Find where the given text appears and provide that cell's center as (X, Y) coordinate. 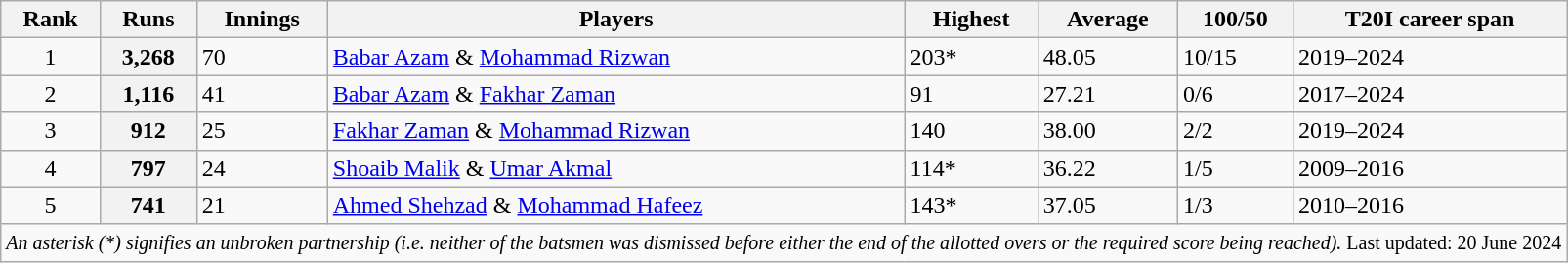
2009–2016 (1429, 168)
797 (148, 168)
4 (51, 168)
140 (971, 131)
27.21 (1108, 94)
Average (1108, 20)
Babar Azam & Fakhar Zaman (615, 94)
203* (971, 57)
36.22 (1108, 168)
1,116 (148, 94)
70 (262, 57)
Runs (148, 20)
25 (262, 131)
2017–2024 (1429, 94)
1/3 (1235, 205)
3,268 (148, 57)
2 (51, 94)
38.00 (1108, 131)
0/6 (1235, 94)
Rank (51, 20)
24 (262, 168)
Shoaib Malik & Umar Akmal (615, 168)
21 (262, 205)
5 (51, 205)
2/2 (1235, 131)
1/5 (1235, 168)
37.05 (1108, 205)
3 (51, 131)
912 (148, 131)
Babar Azam & Mohammad Rizwan (615, 57)
Innings (262, 20)
2010–2016 (1429, 205)
10/15 (1235, 57)
100/50 (1235, 20)
1 (51, 57)
741 (148, 205)
Players (615, 20)
Highest (971, 20)
Fakhar Zaman & Mohammad Rizwan (615, 131)
Ahmed Shehzad & Mohammad Hafeez (615, 205)
41 (262, 94)
114* (971, 168)
143* (971, 205)
91 (971, 94)
T20I career span (1429, 20)
48.05 (1108, 57)
